Scan for the cell matching the given text and deliver its [X, Y] coordinate at center. 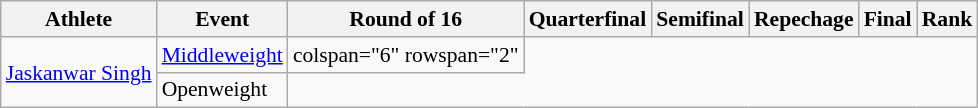
Jaskanwar Singh [79, 72]
Rank [948, 19]
Athlete [79, 19]
Semifinal [700, 19]
Quarterfinal [588, 19]
Repechage [804, 19]
Final [888, 19]
Event [222, 19]
Openweight [222, 90]
colspan="6" rowspan="2" [406, 55]
Round of 16 [406, 19]
Middleweight [222, 55]
